Scan for the cell matching the given text and deliver its (X, Y) coordinate at center. 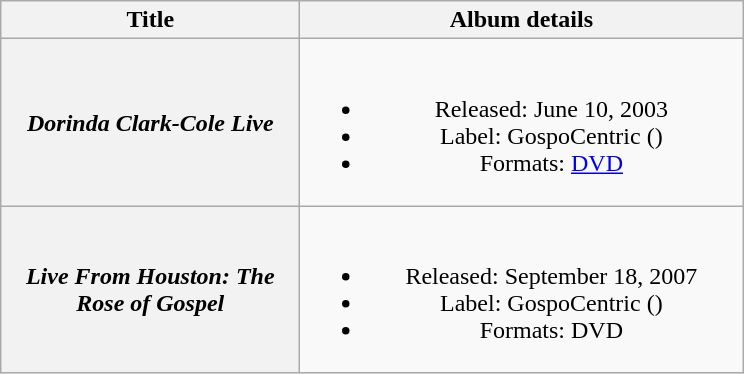
Dorinda Clark-Cole Live (150, 122)
Released: June 10, 2003Label: GospoCentric ()Formats: DVD (522, 122)
Released: September 18, 2007Label: GospoCentric ()Formats: DVD (522, 290)
Title (150, 20)
Live From Houston: The Rose of Gospel (150, 290)
Album details (522, 20)
